Capture the cell that displays the provided text and extract its (X, Y) central coordinate. 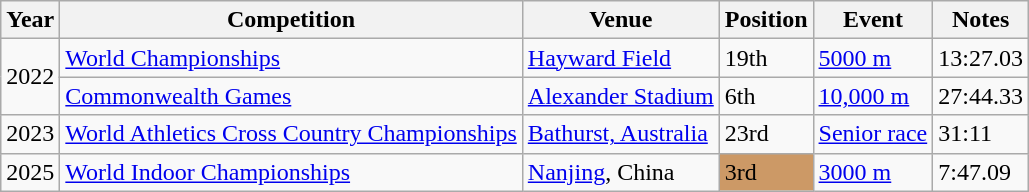
27:44.33 (981, 96)
World Athletics Cross Country Championships (291, 134)
2022 (30, 77)
31:11 (981, 134)
3rd (766, 172)
10,000 m (873, 96)
2023 (30, 134)
6th (766, 96)
World Indoor Championships (291, 172)
5000 m (873, 58)
Nanjing, China (620, 172)
World Championships (291, 58)
7:47.09 (981, 172)
Alexander Stadium (620, 96)
Venue (620, 20)
Year (30, 20)
Senior race (873, 134)
19th (766, 58)
23rd (766, 134)
Position (766, 20)
3000 m (873, 172)
Commonwealth Games (291, 96)
Notes (981, 20)
Competition (291, 20)
Hayward Field (620, 58)
13:27.03 (981, 58)
Event (873, 20)
Bathurst, Australia (620, 134)
2025 (30, 172)
